Pinpoint the cell where the given text exists, returning its (x, y) midpoint coordinate. 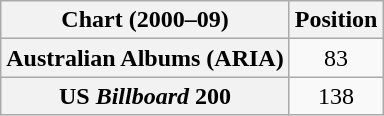
Australian Albums (ARIA) (145, 58)
Chart (2000–09) (145, 20)
Position (336, 20)
US Billboard 200 (145, 96)
138 (336, 96)
83 (336, 58)
